Search for the cell housing the specified text and yield its (X, Y) center coordinate. 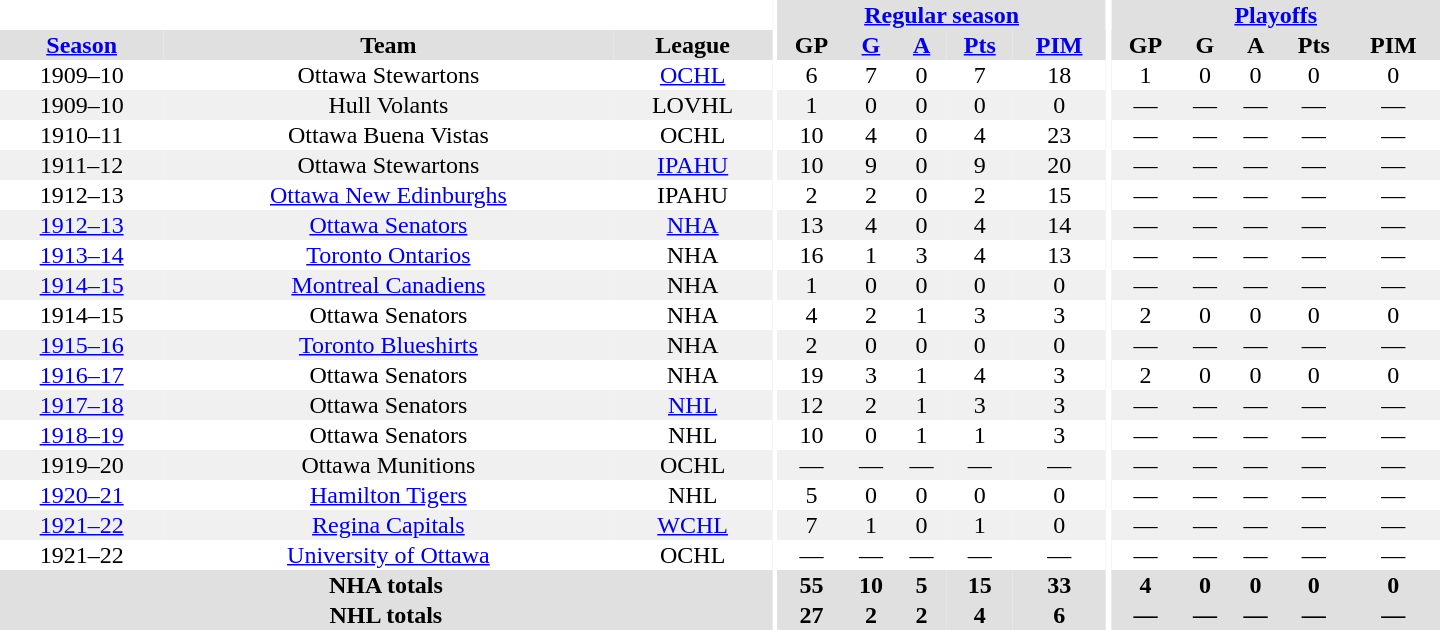
23 (1060, 135)
1919–20 (82, 465)
Ottawa New Edinburghs (388, 195)
18 (1060, 75)
1915–16 (82, 345)
1917–18 (82, 405)
Hamilton Tigers (388, 495)
Ottawa Buena Vistas (388, 135)
Season (82, 45)
Montreal Canadiens (388, 285)
1913–14 (82, 255)
1911–12 (82, 165)
19 (811, 375)
Hull Volants (388, 105)
Regina Capitals (388, 525)
55 (811, 585)
Regular season (941, 15)
WCHL (693, 525)
Playoffs (1276, 15)
12 (811, 405)
20 (1060, 165)
University of Ottawa (388, 555)
1918–19 (82, 435)
NHA totals (386, 585)
Ottawa Munitions (388, 465)
NHL totals (386, 615)
Toronto Blueshirts (388, 345)
League (693, 45)
Team (388, 45)
1910–11 (82, 135)
Toronto Ontarios (388, 255)
33 (1060, 585)
14 (1060, 225)
27 (811, 615)
1920–21 (82, 495)
1916–17 (82, 375)
16 (811, 255)
LOVHL (693, 105)
